For the text-containing cell, return its midpoint in (X, Y) coordinate format. 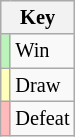
Defeat (42, 118)
Key (38, 17)
Win (42, 51)
Draw (42, 85)
